Scan for the cell matching the given text and deliver its [x, y] coordinate at center. 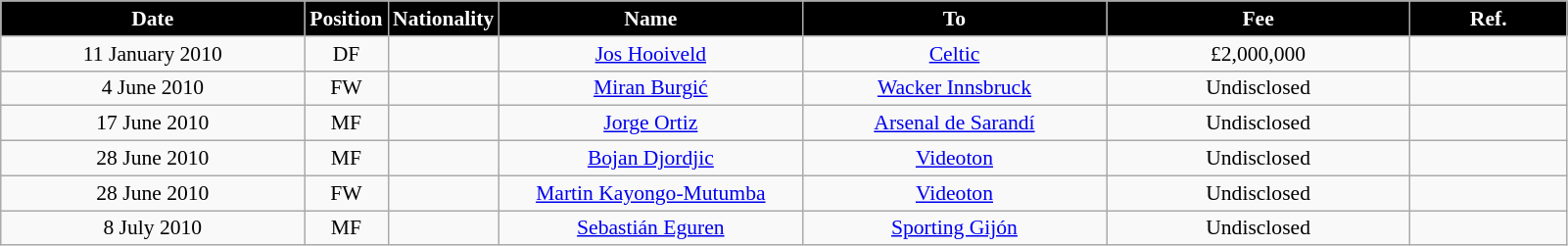
DF [347, 54]
Martin Kayongo-Mutumba [650, 193]
Jorge Ortiz [650, 123]
Nationality [443, 19]
To [954, 19]
Arsenal de Sarandí [954, 123]
Sebastián Eguren [650, 228]
Wacker Innsbruck [954, 88]
Date [153, 19]
8 July 2010 [153, 228]
Position [347, 19]
Celtic [954, 54]
17 June 2010 [153, 123]
Bojan Djordjic [650, 159]
Fee [1259, 19]
Name [650, 19]
Ref. [1489, 19]
11 January 2010 [153, 54]
Jos Hooiveld [650, 54]
£2,000,000 [1259, 54]
Sporting Gijón [954, 228]
4 June 2010 [153, 88]
Miran Burgić [650, 88]
